Return the (x, y) coordinate for the center point of the cell that contains the specified text.  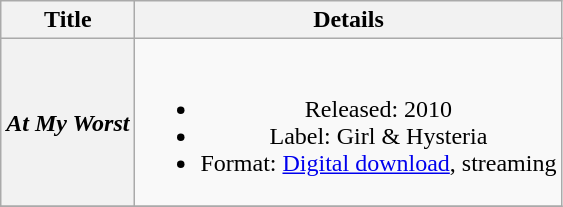
Details (348, 20)
At My Worst (68, 122)
Released: 2010Label: Girl & HysteriaFormat: Digital download, streaming (348, 122)
Title (68, 20)
